Return the [X, Y] coordinate for the center point of the cell that contains the specified text.  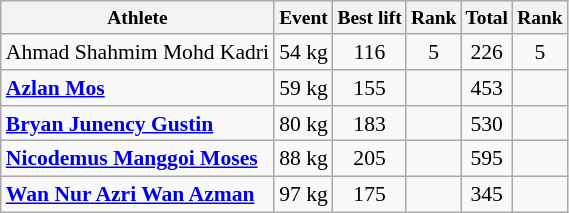
155 [370, 88]
Total [487, 18]
175 [370, 195]
Wan Nur Azri Wan Azman [138, 195]
345 [487, 195]
Best lift [370, 18]
116 [370, 52]
595 [487, 159]
Bryan Junency Gustin [138, 124]
Athlete [138, 18]
Nicodemus Manggoi Moses [138, 159]
205 [370, 159]
Azlan Mos [138, 88]
530 [487, 124]
59 kg [304, 88]
Ahmad Shahmim Mohd Kadri [138, 52]
97 kg [304, 195]
226 [487, 52]
Event [304, 18]
80 kg [304, 124]
54 kg [304, 52]
453 [487, 88]
183 [370, 124]
88 kg [304, 159]
